Return (x, y) of the center of cell containing provided text 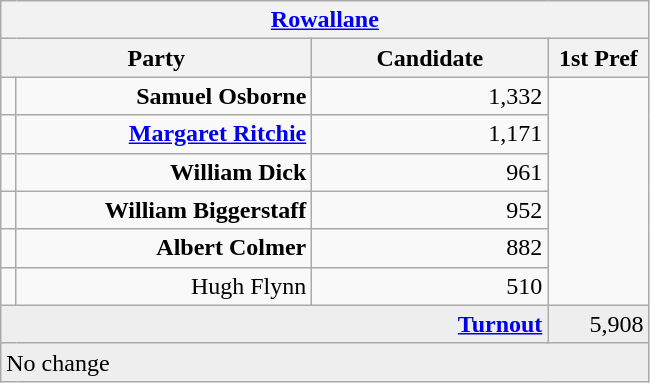
Margaret Ritchie (164, 134)
1,332 (430, 96)
961 (430, 172)
5,908 (598, 324)
1st Pref (598, 58)
882 (430, 248)
952 (430, 210)
William Dick (164, 172)
Candidate (430, 58)
1,171 (430, 134)
No change (325, 362)
Hugh Flynn (164, 286)
Albert Colmer (164, 248)
William Biggerstaff (164, 210)
Turnout (274, 324)
Samuel Osborne (164, 96)
Rowallane (325, 20)
Party (156, 58)
510 (430, 286)
